Output the [X, Y] coordinate of the center of the cell containing the given text.  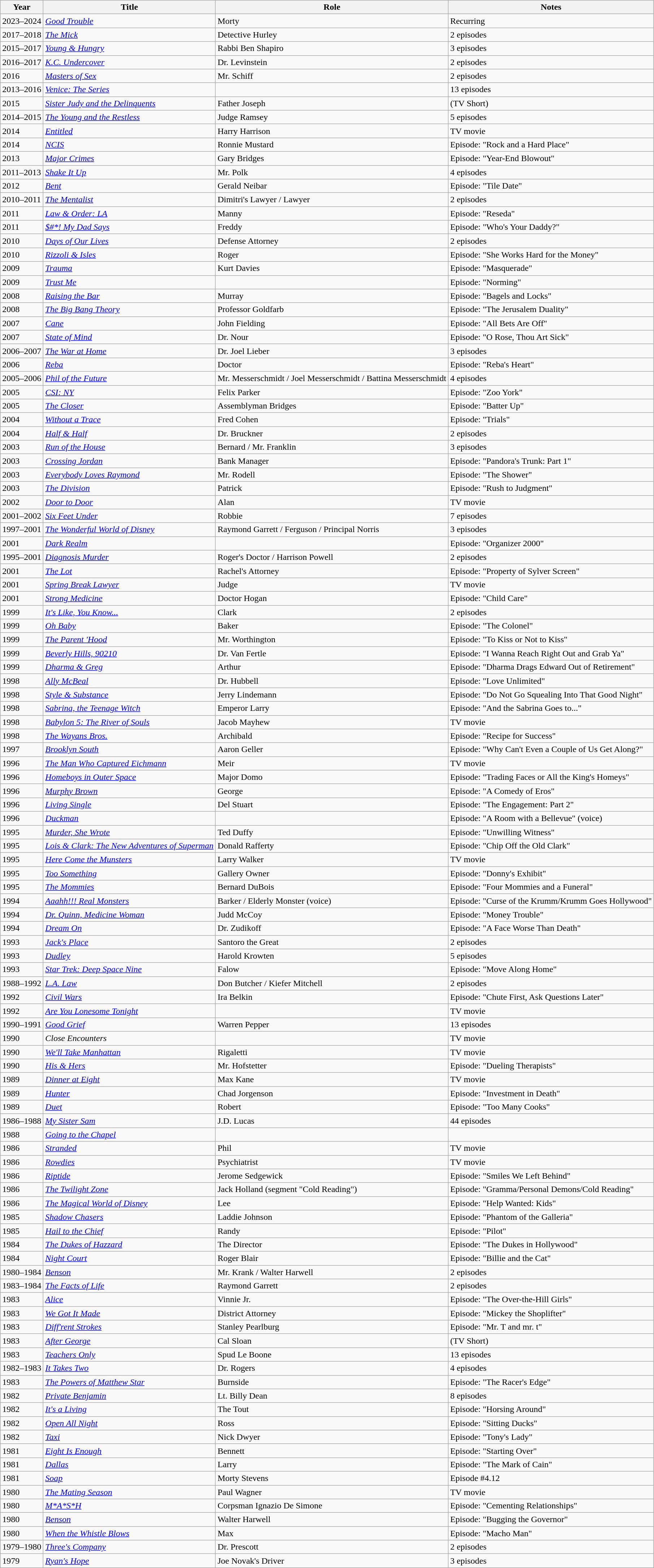
Robert [332, 1107]
Episode: "The Jerusalem Duality" [551, 310]
Door to Door [129, 502]
Episode: "Horsing Around" [551, 1409]
Oh Baby [129, 626]
Mr. Worthington [332, 640]
Episode: "Masquerade" [551, 268]
Homeboys in Outer Space [129, 777]
Dr. Van Fertle [332, 653]
District Attorney [332, 1313]
Assemblyman Bridges [332, 406]
Ally McBeal [129, 681]
Episode: "The Racer's Edge" [551, 1382]
Ronnie Mustard [332, 144]
Episode: "Batter Up" [551, 406]
Dallas [129, 1464]
Episode: "The Engagement: Part 2" [551, 804]
2010–2011 [22, 200]
Paul Wagner [332, 1492]
8 episodes [551, 1396]
Episode: "Do Not Go Squealing Into That Good Night" [551, 695]
2013 [22, 158]
Murphy Brown [129, 791]
Without a Trace [129, 420]
Episode: "Starting Over" [551, 1451]
Episode: "Zoo York" [551, 392]
1988–1992 [22, 983]
Episode: "Mr. T and mr. t" [551, 1327]
Harold Krowten [332, 956]
2015 [22, 103]
Jerome Sedgewick [332, 1176]
Dark Realm [129, 543]
Title [129, 7]
Phil [332, 1148]
Dr. Rogers [332, 1368]
1995–2001 [22, 557]
2016–2017 [22, 62]
Dr. Joel Lieber [332, 351]
Role [332, 7]
Episode: "Four Mommies and a Funeral" [551, 887]
Cal Sloan [332, 1341]
The Twilight Zone [129, 1189]
The Mick [129, 35]
Episode: "Phantom of the Galleria" [551, 1217]
2013–2016 [22, 90]
1990–1991 [22, 1024]
Episode: "Donny's Exhibit" [551, 873]
Joe Novak's Driver [332, 1561]
1980–1984 [22, 1272]
Episode: "Pandora's Trunk: Part 1" [551, 461]
Manny [332, 213]
Teachers Only [129, 1355]
Good Trouble [129, 21]
Hunter [129, 1093]
Falow [332, 969]
1997 [22, 750]
Corpsman Ignazio De Simone [332, 1506]
Crossing Jordan [129, 461]
7 episodes [551, 516]
The Big Bang Theory [129, 310]
Rizzoli & Isles [129, 255]
Baker [332, 626]
Shadow Chasers [129, 1217]
Style & Substance [129, 695]
Dharma & Greg [129, 667]
Episode: "Organizer 2000" [551, 543]
CSI: NY [129, 392]
Dr. Quinn, Medicine Woman [129, 915]
Bank Manager [332, 461]
Episode: "Macho Man" [551, 1533]
Episode: "Sitting Ducks" [551, 1423]
Episode: "Curse of the Krumm/Krumm Goes Hollywood" [551, 901]
44 episodes [551, 1121]
Don Butcher / Kiefer Mitchell [332, 983]
Larry [332, 1464]
Here Come the Munsters [129, 860]
The Wonderful World of Disney [129, 530]
Judge Ramsey [332, 117]
Duet [129, 1107]
After George [129, 1341]
Santoro the Great [332, 942]
Episode: "O Rose, Thou Art Sick" [551, 337]
The Mating Season [129, 1492]
Arthur [332, 667]
Episode #4.12 [551, 1478]
Living Single [129, 804]
Randy [332, 1231]
Ted Duffy [332, 832]
Good Grief [129, 1024]
Fred Cohen [332, 420]
Aaron Geller [332, 750]
Days of Our Lives [129, 241]
Are You Lonesome Tonight [129, 1011]
Freddy [332, 227]
Night Court [129, 1258]
Vinnie Jr. [332, 1300]
Episode: "Recipe for Success" [551, 736]
1979–1980 [22, 1547]
Harry Harrison [332, 131]
Diff'rent Strokes [129, 1327]
Del Stuart [332, 804]
Aaahh!!! Real Monsters [129, 901]
Lee [332, 1203]
Bennett [332, 1451]
Mr. Rodell [332, 475]
Gallery Owner [332, 873]
Riptide [129, 1176]
Duckman [129, 818]
We Got It Made [129, 1313]
Episode: "A Face Worse Than Death" [551, 928]
Professor Goldfarb [332, 310]
Alice [129, 1300]
Doctor Hogan [332, 598]
Episode: "I Wanna Reach Right Out and Grab Ya" [551, 653]
Six Feet Under [129, 516]
Trust Me [129, 282]
Civil Wars [129, 997]
Episode: "Money Trouble" [551, 915]
Episode: "Rock and a Hard Place" [551, 144]
Recurring [551, 21]
Warren Pepper [332, 1024]
Mr. Polk [332, 172]
Episode: "Billie and the Cat" [551, 1258]
Nick Dwyer [332, 1437]
Sister Judy and the Delinquents [129, 103]
Episode: "The Colonel" [551, 626]
2023–2024 [22, 21]
Max [332, 1533]
2014–2015 [22, 117]
Laddie Johnson [332, 1217]
Sabrina, the Teenage Witch [129, 708]
Morty Stevens [332, 1478]
Everybody Loves Raymond [129, 475]
Episode: "Love Unlimited" [551, 681]
1988 [22, 1135]
Dinner at Eight [129, 1080]
Episode: "Tile Date" [551, 186]
Ira Belkin [332, 997]
The Man Who Captured Eichmann [129, 763]
Robbie [332, 516]
The Powers of Matthew Star [129, 1382]
Episode: "Gramma/Personal Demons/Cold Reading" [551, 1189]
Roger's Doctor / Harrison Powell [332, 557]
Ross [332, 1423]
It's Like, You Know... [129, 612]
Babylon 5: The River of Souls [129, 722]
Father Joseph [332, 103]
Archibald [332, 736]
Episode: "Smiles We Left Behind" [551, 1176]
2012 [22, 186]
Max Kane [332, 1080]
K.C. Undercover [129, 62]
Doctor [332, 364]
Felix Parker [332, 392]
2016 [22, 76]
The Lot [129, 571]
Cane [129, 323]
Trauma [129, 268]
Emperor Larry [332, 708]
Defense Attorney [332, 241]
Episode: "The Over-the-Hill Girls" [551, 1300]
2005–2006 [22, 378]
Episode: "Who's Your Daddy?" [551, 227]
Murder, She Wrote [129, 832]
Episode: "Cementing Relationships" [551, 1506]
Bernard / Mr. Franklin [332, 447]
1986–1988 [22, 1121]
M*A*S*H [129, 1506]
Episode: "Dharma Drags Edward Out of Retirement" [551, 667]
Dr. Nour [332, 337]
Masters of Sex [129, 76]
Episode: "Dueling Therapists" [551, 1066]
My Sister Sam [129, 1121]
When the Whistle Blows [129, 1533]
Dimitri's Lawyer / Lawyer [332, 200]
Chad Jorgenson [332, 1093]
1997–2001 [22, 530]
Episode: "Help Wanted: Kids" [551, 1203]
Open All Night [129, 1423]
Star Trek: Deep Space Nine [129, 969]
Rigaletti [332, 1052]
Taxi [129, 1437]
Strong Medicine [129, 598]
Episode: "Rush to Judgment" [551, 488]
Going to the Chapel [129, 1135]
The Parent 'Hood [129, 640]
Episode: "Too Many Cooks" [551, 1107]
NCIS [129, 144]
Shake It Up [129, 172]
Bent [129, 186]
The Wayans Bros. [129, 736]
The Facts of Life [129, 1286]
Episode: "Chip Off the Old Clark" [551, 846]
Episode: "Property of Sylver Screen" [551, 571]
Year [22, 7]
Law & Order: LA [129, 213]
Jerry Lindemann [332, 695]
2002 [22, 502]
Reba [129, 364]
Episode: "All Bets Are Off" [551, 323]
2001–2002 [22, 516]
Episode: "Reba's Heart" [551, 364]
Detective Hurley [332, 35]
Private Benjamin [129, 1396]
Ryan's Hope [129, 1561]
2015–2017 [22, 48]
Dudley [129, 956]
Clark [332, 612]
2017–2018 [22, 35]
Close Encounters [129, 1038]
Episode: "Investment in Death" [551, 1093]
George [332, 791]
Run of the House [129, 447]
Gary Bridges [332, 158]
2006–2007 [22, 351]
Episode: "The Mark of Cain" [551, 1464]
Episode: "Pilot" [551, 1231]
Entitled [129, 131]
Episode: "The Shower" [551, 475]
The War at Home [129, 351]
Dr. Prescott [332, 1547]
Beverly Hills, 90210 [129, 653]
Dream On [129, 928]
Gerald Neibar [332, 186]
Half & Half [129, 433]
The Closer [129, 406]
Episode: "Year-End Blowout" [551, 158]
Episode: "She Works Hard for the Money" [551, 255]
Dr. Bruckner [332, 433]
Barker / Elderly Monster (voice) [332, 901]
Roger Blair [332, 1258]
Episode: "Bugging the Governor" [551, 1520]
Spring Break Lawyer [129, 584]
Young & Hungry [129, 48]
Mr. Messerschmidt / Joel Messerschmidt / Battina Messerschmidt [332, 378]
Notes [551, 7]
Burnside [332, 1382]
Soap [129, 1478]
Alan [332, 502]
Lois & Clark: The New Adventures of Superman [129, 846]
Eight Is Enough [129, 1451]
L.A. Law [129, 983]
Brooklyn South [129, 750]
Murray [332, 296]
Episode: "Why Can't Even a Couple of Us Get Along?" [551, 750]
Major Domo [332, 777]
1979 [22, 1561]
Episode: "Reseda" [551, 213]
The Mommies [129, 887]
Episode: "Trials" [551, 420]
Episode: "A Room with a Bellevue" (voice) [551, 818]
Rachel's Attorney [332, 571]
Raymond Garrett [332, 1286]
It Takes Two [129, 1368]
Raising the Bar [129, 296]
Mr. Schiff [332, 76]
The Young and the Restless [129, 117]
Phil of the Future [129, 378]
Bernard DuBois [332, 887]
Episode: "Norming" [551, 282]
Hail to the Chief [129, 1231]
The Mentalist [129, 200]
Episode: "To Kiss or Not to Kiss" [551, 640]
Episode: "A Comedy of Eros" [551, 791]
Dr. Hubbell [332, 681]
Episode: "Tony's Lady" [551, 1437]
The Tout [332, 1409]
Episode: "Chute First, Ask Questions Later" [551, 997]
Episode: "Child Care" [551, 598]
Episode: "The Dukes in Hollywood" [551, 1244]
The Dukes of Hazzard [129, 1244]
J.D. Lucas [332, 1121]
2011–2013 [22, 172]
John Fielding [332, 323]
The Director [332, 1244]
Mr. Hofstetter [332, 1066]
Episode: "Trading Faces or All the King's Homeys" [551, 777]
Meir [332, 763]
Diagnosis Murder [129, 557]
Raymond Garrett / Ferguson / Principal Norris [332, 530]
Rabbi Ben Shapiro [332, 48]
Kurt Davies [332, 268]
Stranded [129, 1148]
2006 [22, 364]
Psychiatrist [332, 1162]
Morty [332, 21]
Patrick [332, 488]
Three's Company [129, 1547]
Major Crimes [129, 158]
We'll Take Manhattan [129, 1052]
His & Hers [129, 1066]
Rowdies [129, 1162]
Lt. Billy Dean [332, 1396]
1982–1983 [22, 1368]
Mr. Krank / Walter Harwell [332, 1272]
Venice: The Series [129, 90]
Roger [332, 255]
State of Mind [129, 337]
Judge [332, 584]
Episode: "Bagels and Locks" [551, 296]
Episode: "And the Sabrina Goes to..." [551, 708]
Judd McCoy [332, 915]
Jack Holland (segment "Cold Reading") [332, 1189]
Episode: "Move Along Home" [551, 969]
Jack's Place [129, 942]
Stanley Pearlburg [332, 1327]
Donald Rafferty [332, 846]
The Division [129, 488]
Episode: "Mickey the Shoplifter" [551, 1313]
$#*! My Dad Says [129, 227]
Too Something [129, 873]
Spud Le Boone [332, 1355]
1983–1984 [22, 1286]
Episode: "Unwilling Witness" [551, 832]
Walter Harwell [332, 1520]
The Magical World of Disney [129, 1203]
Dr. Levinstein [332, 62]
Larry Walker [332, 860]
Dr. Zudikoff [332, 928]
Jacob Mayhew [332, 722]
It's a Living [129, 1409]
